Return the (x, y) coordinate for the center point of the cell that contains the specified text.  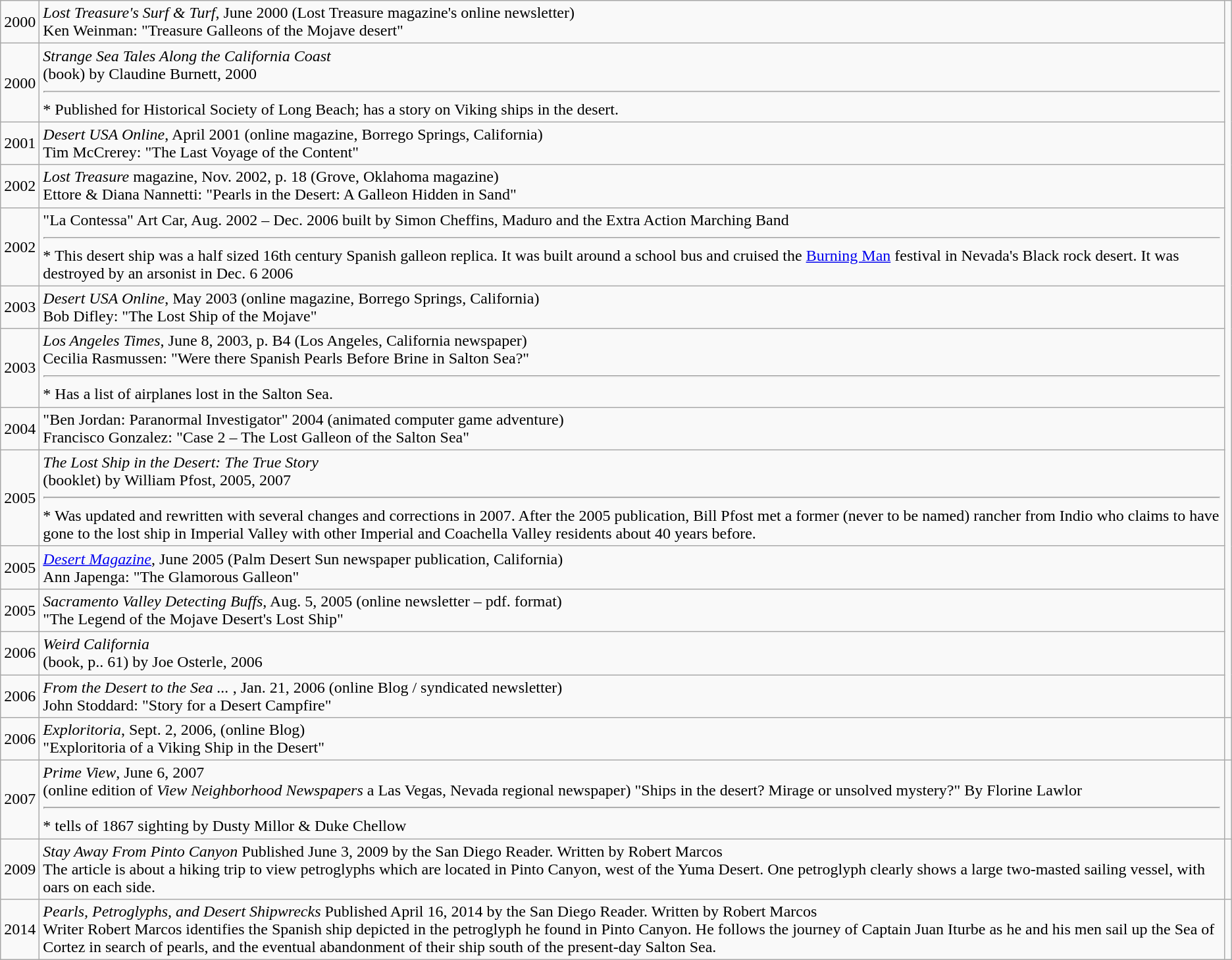
Lost Treasure's Surf & Turf, June 2000 (Lost Treasure magazine's online newsletter)Ken Weinman: "Treasure Galleons of the Mojave desert" (632, 22)
Lost Treasure magazine, Nov. 2002, p. 18 (Grove, Oklahoma magazine)Ettore & Diana Nannetti: "Pearls in the Desert: A Galleon Hidden in Sand" (632, 186)
Desert USA Online, May 2003 (online magazine, Borrego Springs, California)Bob Difley: "The Lost Ship of the Mojave" (632, 307)
2009 (20, 869)
2004 (20, 428)
From the Desert to the Sea ... , Jan. 21, 2006 (online Blog / syndicated newsletter)John Stoddard: "Story for a Desert Campfire" (632, 695)
Desert USA Online, April 2001 (online magazine, Borrego Springs, California)Tim McCrerey: "The Last Voyage of the Content" (632, 144)
Sacramento Valley Detecting Buffs, Aug. 5, 2005 (online newsletter – pdf. format)"The Legend of the Mojave Desert's Lost Ship" (632, 610)
2014 (20, 930)
Exploritoria, Sept. 2, 2006, (online Blog)"Exploritoria of a Viking Ship in the Desert" (632, 739)
"Ben Jordan: Paranormal Investigator" 2004 (animated computer game adventure)Francisco Gonzalez: "Case 2 – The Lost Galleon of the Salton Sea" (632, 428)
2001 (20, 144)
Desert Magazine, June 2005 (Palm Desert Sun newspaper publication, California)Ann Japenga: "The Glamorous Galleon" (632, 568)
Weird California(book, p.. 61) by Joe Osterle, 2006 (632, 653)
2007 (20, 799)
